Return the [x, y] coordinate for the center point of the cell that contains the specified text.  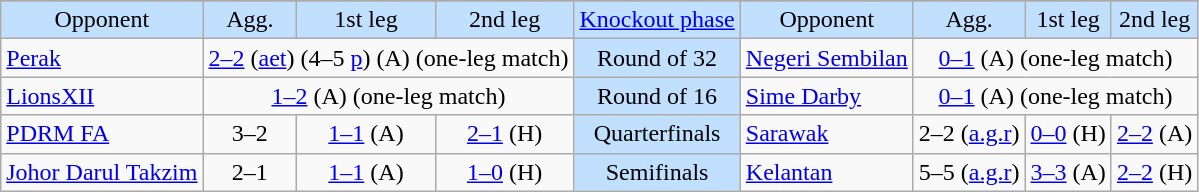
Sime Darby [826, 96]
Semifinals [657, 172]
3–3 (A) [1068, 172]
5–5 (a.g.r) [969, 172]
2–2 (a.g.r) [969, 134]
Quarterfinals [657, 134]
LionsXII [102, 96]
1–0 (H) [504, 172]
2–2 (H) [1154, 172]
Round of 32 [657, 58]
2–2 (A) [1154, 134]
0–0 (H) [1068, 134]
Knockout phase [657, 20]
3–2 [250, 134]
Perak [102, 58]
2–1 [250, 172]
1–2 (A) (one-leg match) [388, 96]
Round of 16 [657, 96]
Kelantan [826, 172]
2–2 (aet) (4–5 p) (A) (one-leg match) [388, 58]
2–1 (H) [504, 134]
Sarawak [826, 134]
Johor Darul Takzim [102, 172]
Negeri Sembilan [826, 58]
PDRM FA [102, 134]
